Locate the cell with the specified text and output its [X, Y] center coordinate. 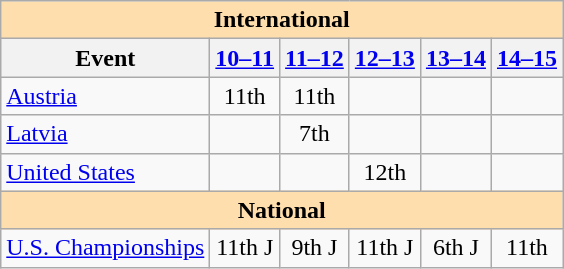
12–13 [384, 58]
13–14 [456, 58]
11–12 [315, 58]
14–15 [526, 58]
Austria [106, 96]
United States [106, 172]
National [282, 210]
Latvia [106, 134]
International [282, 20]
7th [315, 134]
Event [106, 58]
10–11 [245, 58]
9th J [315, 248]
12th [384, 172]
6th J [456, 248]
U.S. Championships [106, 248]
